Detect which cell encompasses the target text, then output its [x, y] center coordinate. 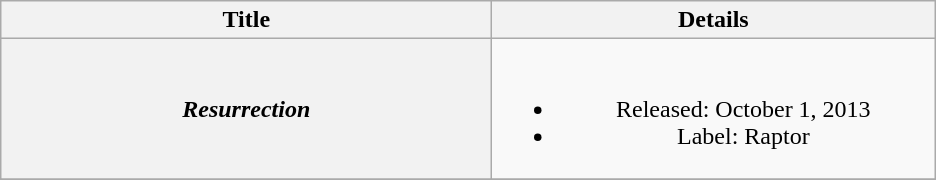
Details [714, 20]
Title [246, 20]
Released: October 1, 2013Label: Raptor [714, 109]
Resurrection [246, 109]
